Provide the [X, Y] coordinate of the cell's center where the given text is located.  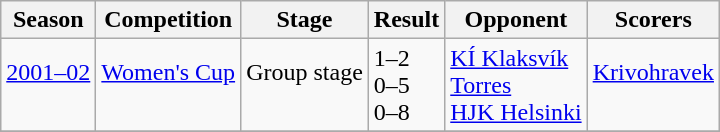
Women's Cup [168, 85]
Result [406, 20]
Season [48, 20]
2001–02 [48, 85]
Opponent [516, 20]
Krivohravek [653, 85]
KÍ Klaksvík Torres HJK Helsinki [516, 85]
Stage [305, 20]
Group stage [305, 85]
Scorers [653, 20]
Competition [168, 20]
1–20–50–8 [406, 85]
